Pinpoint the cell where the given text exists, returning its (X, Y) midpoint coordinate. 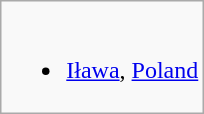
Iława, Poland (102, 58)
